Return the (X, Y) coordinate for the center point of the cell that contains the specified text.  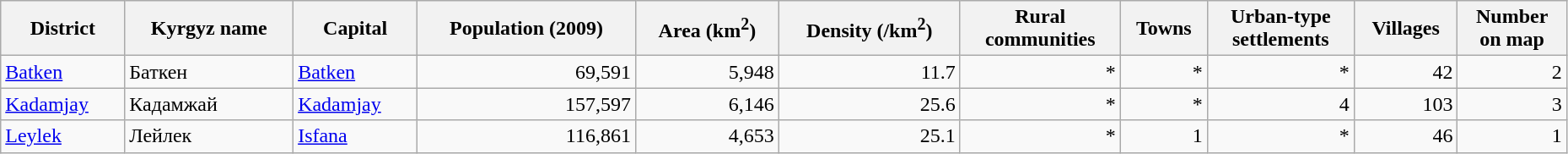
Density (/km2) (869, 29)
Capital (356, 29)
3 (1511, 104)
11.7 (869, 72)
4,653 (707, 136)
Ruralcommunities (1040, 29)
Area (km2) (707, 29)
116,861 (526, 136)
46 (1405, 136)
2 (1511, 72)
25.1 (869, 136)
Кадамжай (209, 104)
157,597 (526, 104)
6,146 (707, 104)
District (62, 29)
Towns (1164, 29)
42 (1405, 72)
Urban-typesettlements (1280, 29)
Leylek (62, 136)
Numberon map (1511, 29)
69,591 (526, 72)
Лейлек (209, 136)
4 (1280, 104)
5,948 (707, 72)
Баткен (209, 72)
25.6 (869, 104)
Kyrgyz name (209, 29)
Isfana (356, 136)
Villages (1405, 29)
Population (2009) (526, 29)
103 (1405, 104)
